Provide the [X, Y] coordinate of the cell's center where the given text is located.  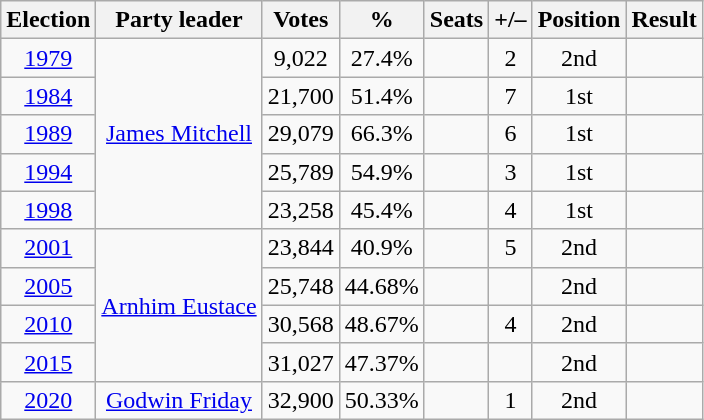
23,844 [300, 248]
25,789 [300, 172]
25,748 [300, 286]
27.4% [382, 58]
1994 [48, 172]
Seats [456, 20]
45.4% [382, 210]
47.37% [382, 362]
66.3% [382, 134]
40.9% [382, 248]
51.4% [382, 96]
2010 [48, 324]
32,900 [300, 400]
5 [510, 248]
Godwin Friday [179, 400]
Votes [300, 20]
48.67% [382, 324]
Arnhim Eustace [179, 305]
Party leader [179, 20]
2005 [48, 286]
54.9% [382, 172]
29,079 [300, 134]
3 [510, 172]
% [382, 20]
1984 [48, 96]
Result [664, 20]
50.33% [382, 400]
2020 [48, 400]
23,258 [300, 210]
1979 [48, 58]
1989 [48, 134]
2 [510, 58]
1 [510, 400]
6 [510, 134]
9,022 [300, 58]
30,568 [300, 324]
44.68% [382, 286]
James Mitchell [179, 134]
7 [510, 96]
Position [579, 20]
21,700 [300, 96]
Election [48, 20]
1998 [48, 210]
+/– [510, 20]
2015 [48, 362]
31,027 [300, 362]
2001 [48, 248]
